For the text-containing cell, return its midpoint in (x, y) coordinate format. 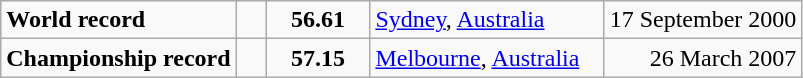
Championship record (118, 58)
26 March 2007 (703, 58)
World record (118, 20)
Melbourne, Australia (487, 58)
17 September 2000 (703, 20)
57.15 (318, 58)
56.61 (318, 20)
Sydney, Australia (487, 20)
